Capture the cell that displays the provided text and extract its (x, y) central coordinate. 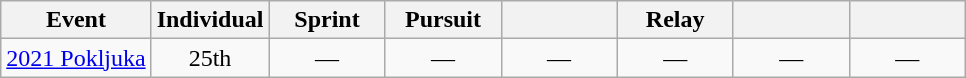
Event (76, 20)
Pursuit (443, 20)
2021 Pokljuka (76, 58)
Individual (210, 20)
Relay (675, 20)
25th (210, 58)
Sprint (327, 20)
